Capture the cell that displays the provided text and extract its [X, Y] central coordinate. 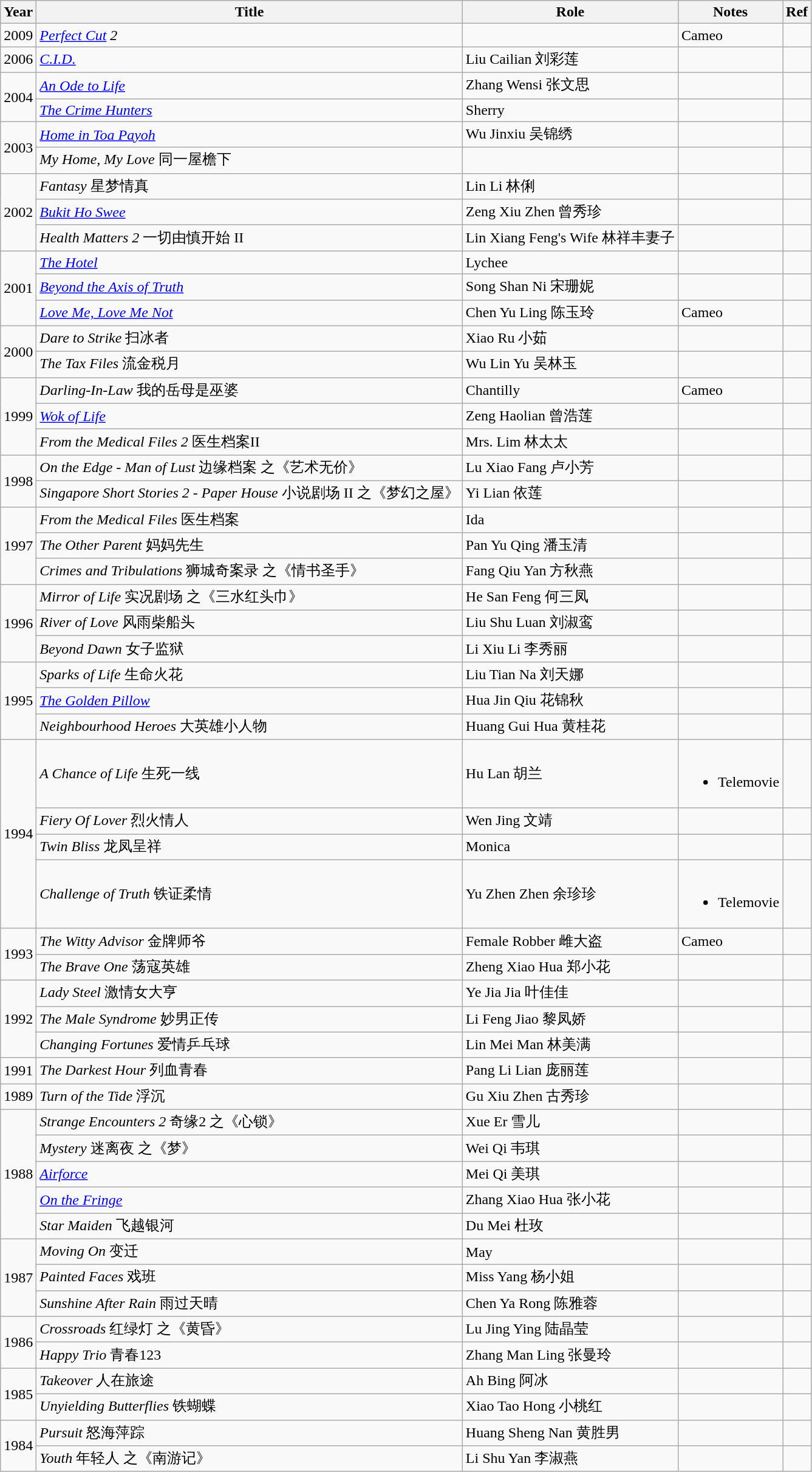
Ye Jia Jia 叶佳佳 [570, 993]
Lychee [570, 262]
Sparks of Life 生命火花 [249, 674]
Wen Jing 文靖 [570, 821]
Hua Jin Qiu 花锦秋 [570, 701]
Xiao Ru 小茹 [570, 339]
Gu Xiu Zhen 古秀珍 [570, 1097]
From the Medical Files 医生档案 [249, 520]
Mystery 迷离夜 之《梦》 [249, 1148]
1994 [18, 834]
Sunshine After Rain 雨过天晴 [249, 1304]
The Tax Files 流金税月 [249, 365]
Lin Mei Man 林美满 [570, 1045]
Happy Trio 青春123 [249, 1355]
The Golden Pillow [249, 701]
Sherry [570, 110]
Lady Steel 激情女大亨 [249, 993]
Pan Yu Qing 潘玉清 [570, 546]
Lin Xiang Feng's Wife 林祥丰妻子 [570, 238]
Song Shan Ni 宋珊妮 [570, 287]
C.I.D. [249, 60]
Wei Qi 韦琪 [570, 1148]
Liu Shu Luan 刘淑鸾 [570, 623]
Bukit Ho Swee [249, 213]
Liu Cailian 刘彩莲 [570, 60]
The Brave One 荡寇英雄 [249, 967]
1997 [18, 546]
Li Xiu Li 李秀丽 [570, 649]
Painted Faces 戏班 [249, 1278]
Home in Toa Payoh [249, 135]
Darling-In-Law 我的岳母是巫婆 [249, 390]
Unyielding Butterflies 铁蝴蝶 [249, 1407]
Pursuit 怒海萍踪 [249, 1433]
Mirror of Life 实况剧场 之《三水红头巾》 [249, 598]
Changing Fortunes 爱情乒乓球 [249, 1045]
Notes [731, 12]
Zhang Wensi 张文思 [570, 85]
Moving On 变迁 [249, 1251]
Ref [797, 12]
From the Medical Files 2 医生档案II [249, 442]
The Male Syndrome 妙男正传 [249, 1019]
Love Me, Love Me Not [249, 313]
Takeover 人在旅途 [249, 1381]
Pang Li Lian 庞丽莲 [570, 1070]
Singapore Short Stories 2 - Paper House 小说剧场 II 之《梦幻之屋》 [249, 493]
My Home, My Love 同一屋檐下 [249, 160]
Neighbourhood Heroes 大英雄小人物 [249, 727]
Hu Lan 胡兰 [570, 774]
Fantasy 星梦情真 [249, 186]
Zhang Xiao Hua 张小花 [570, 1200]
Youth 年轻人 之《南游记》 [249, 1459]
2001 [18, 288]
He San Feng 何三凤 [570, 598]
Huang Gui Hua 黄桂花 [570, 727]
1986 [18, 1343]
Lu Xiao Fang 卢小芳 [570, 468]
Miss Yang 杨小姐 [570, 1278]
Fang Qiu Yan 方秋燕 [570, 571]
Crossroads 红绿灯 之《黄昏》 [249, 1329]
1989 [18, 1097]
Li Feng Jiao 黎凤娇 [570, 1019]
1995 [18, 700]
1996 [18, 623]
1993 [18, 954]
Yu Zhen Zhen 余珍珍 [570, 894]
Title [249, 12]
1998 [18, 481]
The Darkest Hour 列血青春 [249, 1070]
Twin Bliss 龙凤呈祥 [249, 847]
An Ode to Life [249, 85]
Beyond Dawn 女子监狱 [249, 649]
Lu Jing Ying 陆晶莹 [570, 1329]
Chantilly [570, 390]
Huang Sheng Nan 黄胜男 [570, 1433]
Lin Li 林俐 [570, 186]
Xiao Tao Hong 小桃红 [570, 1407]
1991 [18, 1070]
A Chance of Life 生死一线 [249, 774]
River of Love 风雨柴船头 [249, 623]
Perfect Cut 2 [249, 35]
Role [570, 12]
Zeng Xiu Zhen 曾秀珍 [570, 213]
Li Shu Yan 李淑燕 [570, 1459]
Chen Yu Ling 陈玉玲 [570, 313]
Female Robber 雌大盗 [570, 942]
2004 [18, 97]
Monica [570, 847]
1987 [18, 1278]
Challenge of Truth 铁证柔情 [249, 894]
Turn of the Tide 浮沉 [249, 1097]
2000 [18, 351]
Strange Encounters 2 奇缘2 之《心锁》 [249, 1123]
Mei Qi 美琪 [570, 1174]
Ida [570, 520]
The Crime Hunters [249, 110]
2009 [18, 35]
Crimes and Tribulations 狮城奇案录 之《情书圣手》 [249, 571]
Liu Tian Na 刘天娜 [570, 674]
Yi Lian 依莲 [570, 493]
Chen Ya Rong 陈雅蓉 [570, 1304]
Xue Er 雪儿 [570, 1123]
Star Maiden 飞越银河 [249, 1226]
Fiery Of Lover 烈火情人 [249, 821]
Beyond the Axis of Truth [249, 287]
1985 [18, 1394]
The Hotel [249, 262]
1999 [18, 416]
The Other Parent 妈妈先生 [249, 546]
Du Mei 杜玫 [570, 1226]
2006 [18, 60]
1988 [18, 1174]
The Witty Advisor 金牌师爷 [249, 942]
Ah Bing 阿冰 [570, 1381]
1984 [18, 1446]
Wu Jinxiu 吴锦绣 [570, 135]
2003 [18, 147]
Zheng Xiao Hua 郑小花 [570, 967]
2002 [18, 212]
On the Fringe [249, 1200]
On the Edge - Man of Lust 边缘档案 之《艺术无价》 [249, 468]
Health Matters 2 一切由慎开始 II [249, 238]
Zhang Man Ling 张曼玲 [570, 1355]
Year [18, 12]
Wok of Life [249, 417]
Zeng Haolian 曾浩莲 [570, 417]
Mrs. Lim 林太太 [570, 442]
Dare to Strike 扫冰者 [249, 339]
1992 [18, 1019]
Airforce [249, 1174]
Wu Lin Yu 吴林玉 [570, 365]
May [570, 1251]
